Pinpoint the cell where the given text exists, returning its [x, y] midpoint coordinate. 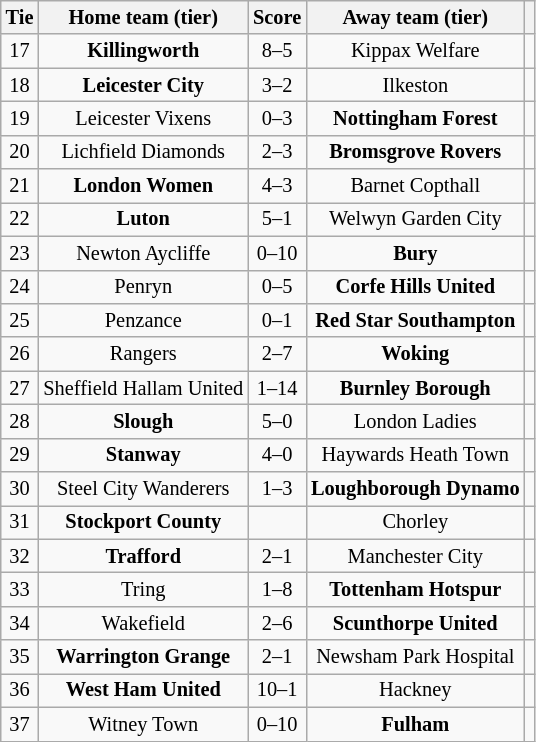
0–5 [277, 287]
Leicester Vixens [143, 118]
0–1 [277, 320]
26 [20, 354]
32 [20, 556]
Scunthorpe United [415, 623]
London Ladies [415, 421]
Corfe Hills United [415, 287]
4–0 [277, 455]
24 [20, 287]
25 [20, 320]
Newsham Park Hospital [415, 657]
Killingworth [143, 51]
30 [20, 489]
Hackney [415, 690]
37 [20, 724]
Bromsgrove Rovers [415, 152]
Haywards Heath Town [415, 455]
Away team (tier) [415, 17]
Stanway [143, 455]
Tie [20, 17]
29 [20, 455]
Rangers [143, 354]
Bury [415, 253]
Red Star Southampton [415, 320]
Witney Town [143, 724]
Ilkeston [415, 85]
10–1 [277, 690]
Chorley [415, 522]
5–1 [277, 219]
31 [20, 522]
1–14 [277, 388]
Stockport County [143, 522]
28 [20, 421]
Home team (tier) [143, 17]
0–3 [277, 118]
Penryn [143, 287]
Welwyn Garden City [415, 219]
21 [20, 186]
Wakefield [143, 623]
Trafford [143, 556]
Woking [415, 354]
Burnley Borough [415, 388]
1–8 [277, 589]
Tottenham Hotspur [415, 589]
London Women [143, 186]
19 [20, 118]
34 [20, 623]
2–3 [277, 152]
27 [20, 388]
Nottingham Forest [415, 118]
1–3 [277, 489]
35 [20, 657]
8–5 [277, 51]
Sheffield Hallam United [143, 388]
36 [20, 690]
23 [20, 253]
Slough [143, 421]
Leicester City [143, 85]
2–7 [277, 354]
Lichfield Diamonds [143, 152]
18 [20, 85]
Steel City Wanderers [143, 489]
Score [277, 17]
Newton Aycliffe [143, 253]
2–6 [277, 623]
Warrington Grange [143, 657]
Kippax Welfare [415, 51]
5–0 [277, 421]
Loughborough Dynamo [415, 489]
20 [20, 152]
Tring [143, 589]
22 [20, 219]
West Ham United [143, 690]
Fulham [415, 724]
3–2 [277, 85]
Manchester City [415, 556]
Luton [143, 219]
Penzance [143, 320]
17 [20, 51]
33 [20, 589]
Barnet Copthall [415, 186]
4–3 [277, 186]
